From the cell containing the given text, extract its center point as (X, Y) coordinate. 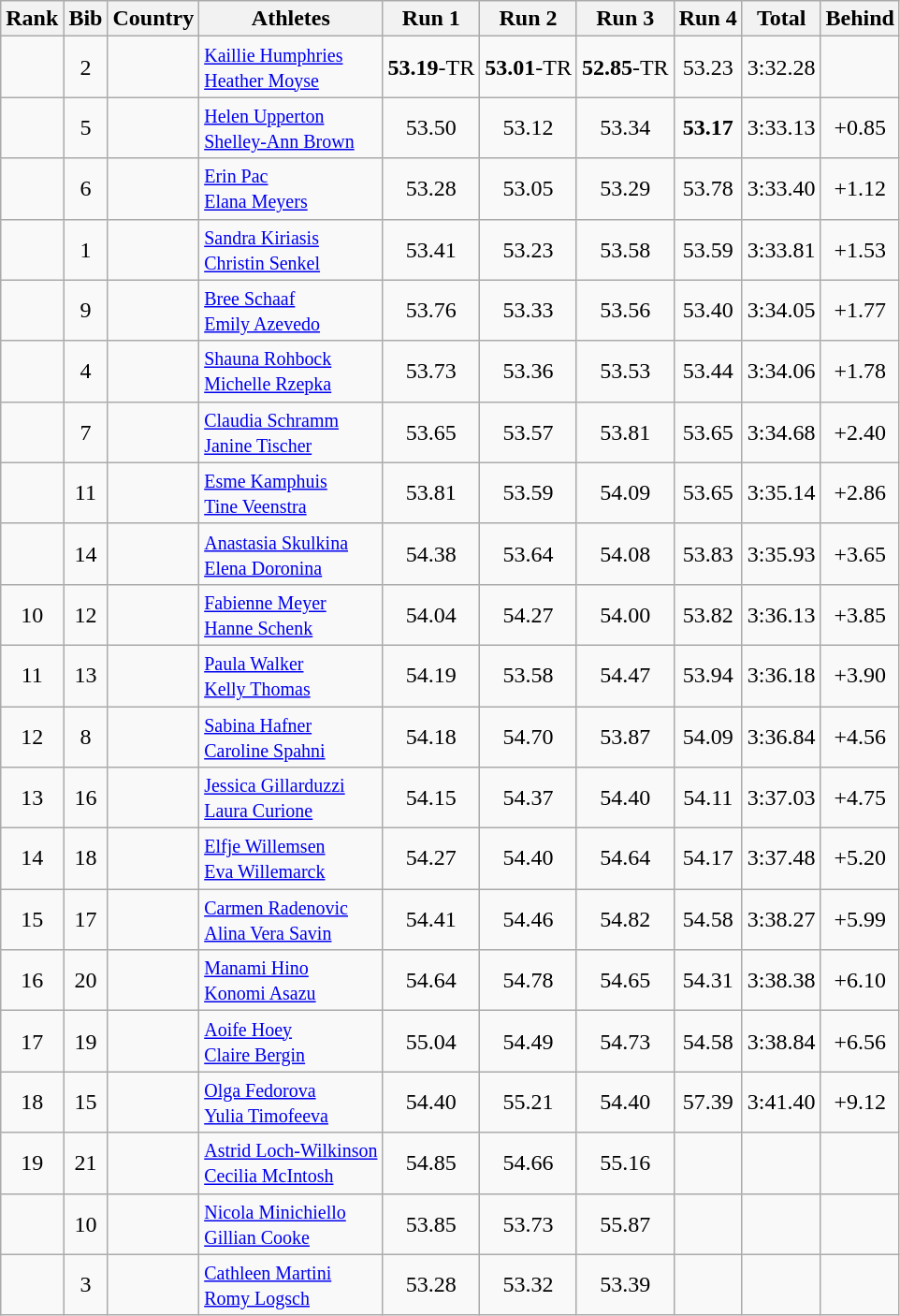
3:34.05 (781, 311)
53.57 (529, 432)
5 (86, 127)
53.56 (625, 311)
54.73 (625, 1041)
54.78 (529, 981)
+1.12 (860, 189)
+3.65 (860, 554)
3:34.06 (781, 371)
53.78 (707, 189)
3:36.18 (781, 676)
54.19 (431, 676)
53.39 (625, 1284)
54.31 (707, 981)
53.82 (707, 614)
+6.10 (860, 981)
3:41.40 (781, 1103)
+3.90 (860, 676)
53.19-TR (431, 67)
Run 4 (707, 19)
Manami HinoKonomi Asazu (291, 981)
Run 3 (625, 19)
3:37.03 (781, 797)
Paula WalkerKelly Thomas (291, 676)
53.87 (625, 736)
+1.78 (860, 371)
53.76 (431, 311)
4 (86, 371)
3:33.81 (781, 249)
54.66 (529, 1162)
3:35.14 (781, 492)
Helen UppertonShelley-Ann Brown (291, 127)
Behind (860, 19)
54.00 (625, 614)
57.39 (707, 1103)
54.65 (625, 981)
53.53 (625, 371)
Sandra KiriasisChristin Senkel (291, 249)
54.11 (707, 797)
53.44 (707, 371)
55.16 (625, 1162)
Shauna RohbockMichelle Rzepka (291, 371)
Elfje WillemsenEva Willemarck (291, 859)
3:33.40 (781, 189)
Bib (86, 19)
53.32 (529, 1284)
53.01-TR (529, 67)
+5.99 (860, 919)
Nicola MinichielloGillian Cooke (291, 1224)
53.36 (529, 371)
6 (86, 189)
Run 2 (529, 19)
54.15 (431, 797)
54.08 (625, 554)
Claudia SchrammJanine Tischer (291, 432)
+6.56 (860, 1041)
Anastasia SkulkinaElena Doronina (291, 554)
Aoife HoeyClaire Bergin (291, 1041)
3:32.28 (781, 67)
3:35.93 (781, 554)
53.12 (529, 127)
3:33.13 (781, 127)
Athletes (291, 19)
53.29 (625, 189)
54.70 (529, 736)
+1.77 (860, 311)
54.49 (529, 1041)
Rank (32, 19)
Total (781, 19)
+2.40 (860, 432)
55.21 (529, 1103)
54.85 (431, 1162)
+4.56 (860, 736)
54.41 (431, 919)
Esme KamphuisTine Veenstra (291, 492)
53.64 (529, 554)
+1.53 (860, 249)
+5.20 (860, 859)
54.04 (431, 614)
Fabienne MeyerHanne Schenk (291, 614)
3:37.48 (781, 859)
3:38.38 (781, 981)
53.34 (625, 127)
Erin PacElana Meyers (291, 189)
54.17 (707, 859)
Astrid Loch-WilkinsonCecilia McIntosh (291, 1162)
1 (86, 249)
55.04 (431, 1041)
7 (86, 432)
53.41 (431, 249)
53.40 (707, 311)
3:36.13 (781, 614)
+4.75 (860, 797)
+2.86 (860, 492)
21 (86, 1162)
Kaillie HumphriesHeather Moyse (291, 67)
53.33 (529, 311)
8 (86, 736)
53.94 (707, 676)
3:36.84 (781, 736)
Run 1 (431, 19)
53.50 (431, 127)
54.82 (625, 919)
54.46 (529, 919)
Country (153, 19)
Sabina HafnerCaroline Spahni (291, 736)
3:34.68 (781, 432)
2 (86, 67)
Bree SchaafEmily Azevedo (291, 311)
3 (86, 1284)
53.05 (529, 189)
54.38 (431, 554)
+9.12 (860, 1103)
54.37 (529, 797)
53.83 (707, 554)
3:38.27 (781, 919)
52.85-TR (625, 67)
20 (86, 981)
Cathleen MartiniRomy Logsch (291, 1284)
+0.85 (860, 127)
+3.85 (860, 614)
54.47 (625, 676)
9 (86, 311)
Olga FedorovaYulia Timofeeva (291, 1103)
Carmen RadenovicAlina Vera Savin (291, 919)
3:38.84 (781, 1041)
55.87 (625, 1224)
54.18 (431, 736)
53.85 (431, 1224)
53.17 (707, 127)
Jessica GillarduzziLaura Curione (291, 797)
